Return (x, y) of the center of cell containing provided text 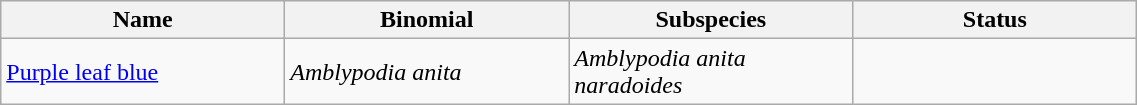
Binomial (427, 20)
Amblypodia anita naradoides (711, 72)
Name (143, 20)
Status (995, 20)
Amblypodia anita (427, 72)
Purple leaf blue (143, 72)
Subspecies (711, 20)
